Extract the [x, y] coordinate from the center of the cell holding the provided text.  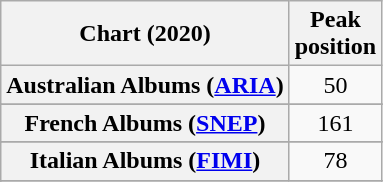
78 [335, 161]
Italian Albums (FIMI) [145, 161]
161 [335, 123]
Australian Albums (ARIA) [145, 85]
Chart (2020) [145, 34]
50 [335, 85]
Peakposition [335, 34]
French Albums (SNEP) [145, 123]
